Return [X, Y] of the center of cell containing provided text 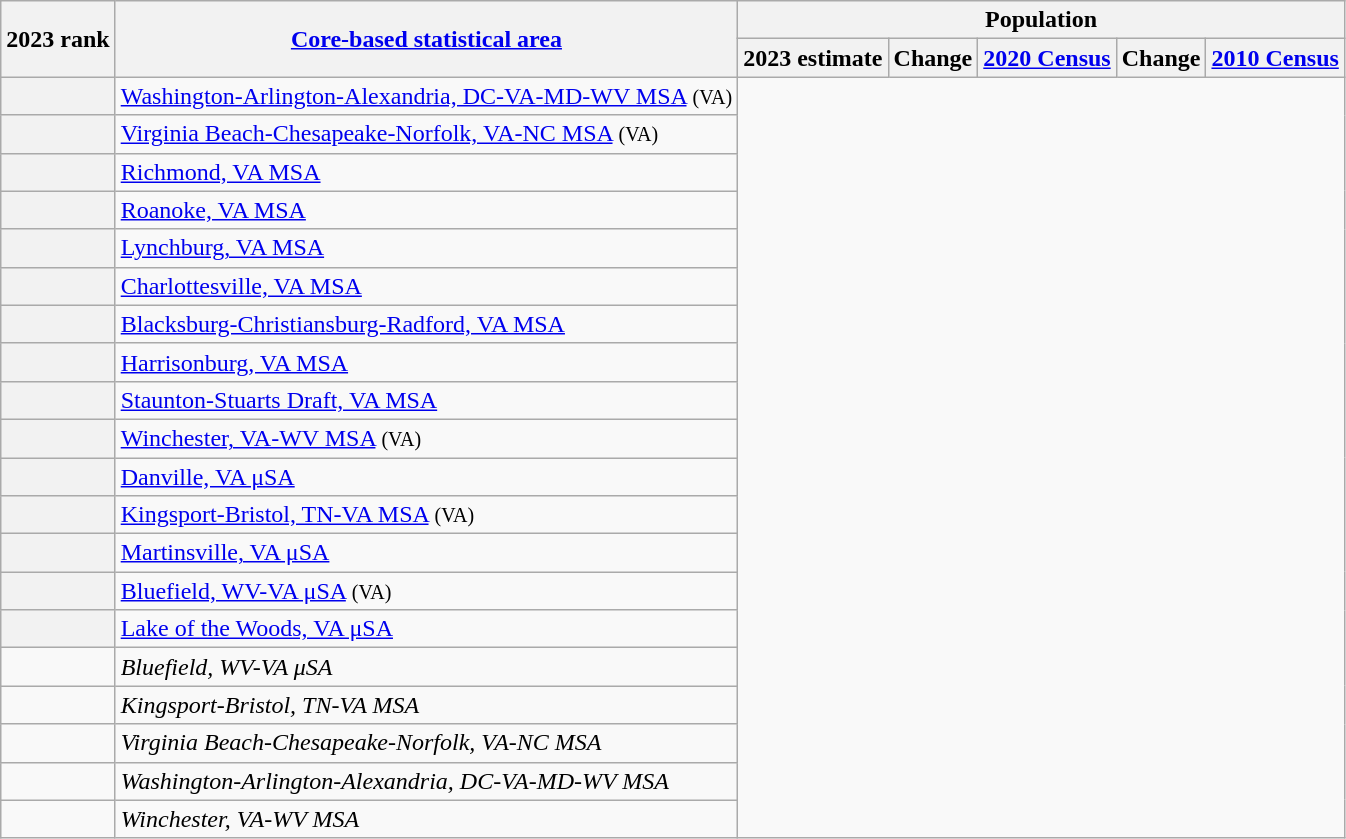
Kingsport-Bristol, TN-VA MSA (VA) [426, 515]
Virginia Beach-Chesapeake-Norfolk, VA-NC MSA [426, 743]
Washington-Arlington-Alexandria, DC-VA-MD-WV MSA (VA) [426, 96]
Core-based statistical area [426, 39]
2020 Census [1047, 58]
2023 estimate [813, 58]
Winchester, VA-WV MSA [426, 819]
Richmond, VA MSA [426, 172]
Population [1042, 20]
Bluefield, WV-VA μSA (VA) [426, 591]
Bluefield, WV-VA μSA [426, 667]
Kingsport-Bristol, TN-VA MSA [426, 705]
Winchester, VA-WV MSA (VA) [426, 438]
Blacksburg-Christiansburg-Radford, VA MSA [426, 324]
Lynchburg, VA MSA [426, 248]
Virginia Beach-Chesapeake-Norfolk, VA-NC MSA (VA) [426, 134]
Martinsville, VA μSA [426, 553]
Lake of the Woods, VA μSA [426, 629]
Danville, VA μSA [426, 477]
Charlottesville, VA MSA [426, 286]
2010 Census [1275, 58]
2023 rank [58, 39]
Roanoke, VA MSA [426, 210]
Harrisonburg, VA MSA [426, 362]
Washington-Arlington-Alexandria, DC-VA-MD-WV MSA [426, 781]
Staunton-Stuarts Draft, VA MSA [426, 400]
